Return the [x, y] coordinate for the center point of the cell that contains the specified text.  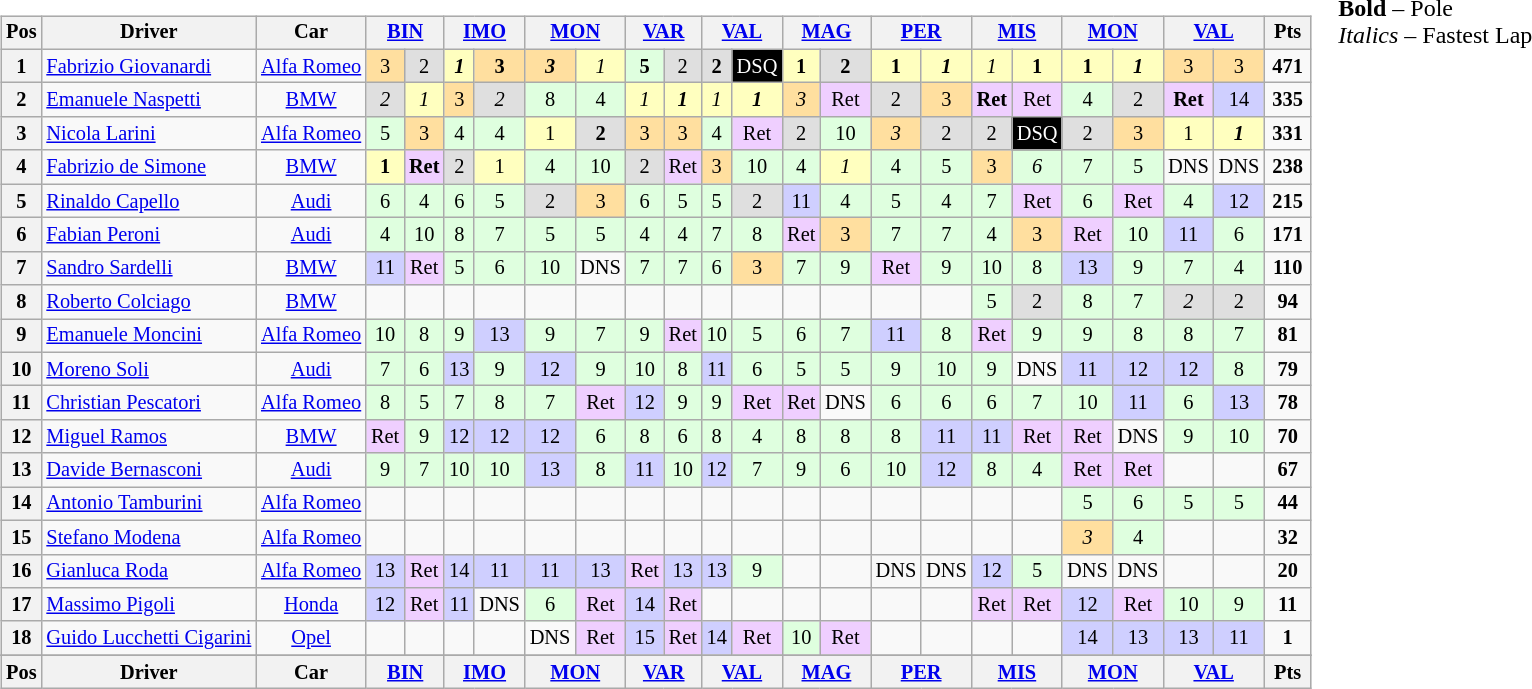
110 [1288, 268]
471 [1288, 66]
18 [21, 638]
Antonio Tamburini [148, 504]
Guido Lucchetti Cigarini [148, 638]
32 [1288, 537]
67 [1288, 470]
70 [1288, 437]
Fabian Peroni [148, 235]
Fabrizio de Simone [148, 167]
238 [1288, 167]
335 [1288, 100]
Christian Pescatori [148, 403]
Sandro Sardelli [148, 268]
78 [1288, 403]
Rinaldo Capello [148, 201]
Emanuele Moncini [148, 336]
44 [1288, 504]
Nicola Larini [148, 134]
171 [1288, 235]
20 [1288, 571]
17 [21, 605]
Roberto Colciago [148, 302]
Fabrizio Giovanardi [148, 66]
Moreno Soli [148, 369]
331 [1288, 134]
Massimo Pigoli [148, 605]
Davide Bernasconi [148, 470]
215 [1288, 201]
Gianluca Roda [148, 571]
Miguel Ramos [148, 437]
Opel [311, 638]
81 [1288, 336]
Emanuele Naspetti [148, 100]
94 [1288, 302]
Honda [311, 605]
Stefano Modena [148, 537]
16 [21, 571]
79 [1288, 369]
